Detect which cell encompasses the target text, then output its (X, Y) center coordinate. 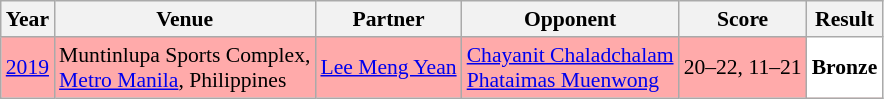
Chayanit Chaladchalam Phataimas Muenwong (570, 68)
Opponent (570, 19)
Year (28, 19)
Bronze (845, 68)
2019 (28, 68)
Lee Meng Yean (388, 68)
Result (845, 19)
Score (743, 19)
Venue (184, 19)
Partner (388, 19)
Muntinlupa Sports Complex,Metro Manila, Philippines (184, 68)
20–22, 11–21 (743, 68)
